Search for the cell housing the specified text and yield its [x, y] center coordinate. 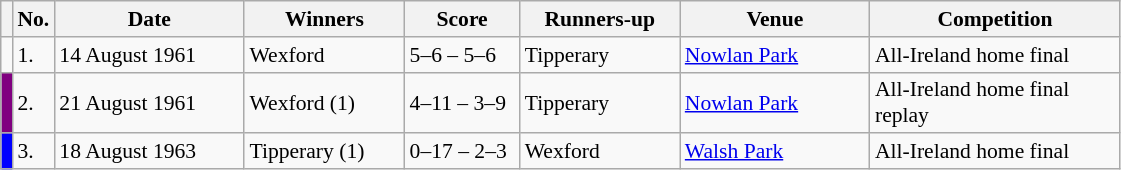
14 August 1961 [149, 55]
0–17 – 2–3 [462, 152]
No. [33, 19]
3. [33, 152]
Tipperary (1) [324, 152]
Competition [995, 19]
Winners [324, 19]
4–11 – 3–9 [462, 102]
Wexford (1) [324, 102]
Venue [775, 19]
1. [33, 55]
Runners-up [600, 19]
Walsh Park [775, 152]
Score [462, 19]
5–6 – 5–6 [462, 55]
18 August 1963 [149, 152]
2. [33, 102]
All-Ireland home final replay [995, 102]
21 August 1961 [149, 102]
Date [149, 19]
